Return the (X, Y) coordinate for the center point of the cell that contains the specified text.  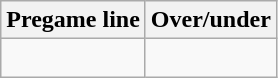
Pregame line (74, 20)
Over/under (210, 20)
